Extract the [x, y] coordinate from the center of the cell holding the provided text.  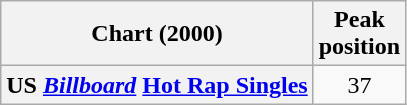
Chart (2000) [157, 34]
US Billboard Hot Rap Singles [157, 85]
37 [359, 85]
Peakposition [359, 34]
